Determine the (X, Y) coordinate at the center of the cell enclosing the given text.  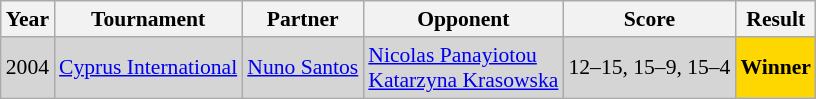
Score (649, 19)
Nuno Santos (302, 68)
12–15, 15–9, 15–4 (649, 68)
Result (776, 19)
Opponent (463, 19)
Nicolas Panayiotou Katarzyna Krasowska (463, 68)
2004 (28, 68)
Winner (776, 68)
Year (28, 19)
Partner (302, 19)
Cyprus International (148, 68)
Tournament (148, 19)
